Detect which cell encompasses the target text, then output its (x, y) center coordinate. 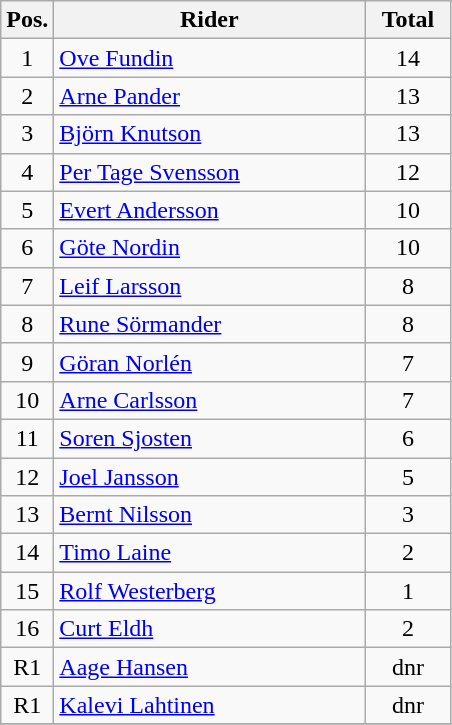
Aage Hansen (210, 667)
16 (28, 629)
11 (28, 438)
Rider (210, 20)
Arne Pander (210, 96)
Ove Fundin (210, 58)
Göran Norlén (210, 362)
Timo Laine (210, 553)
4 (28, 172)
Björn Knutson (210, 134)
Soren Sjosten (210, 438)
Bernt Nilsson (210, 515)
Joel Jansson (210, 477)
Per Tage Svensson (210, 172)
Leif Larsson (210, 286)
Rolf Westerberg (210, 591)
Rune Sörmander (210, 324)
9 (28, 362)
Kalevi Lahtinen (210, 705)
Göte Nordin (210, 248)
Total (408, 20)
Pos. (28, 20)
Curt Eldh (210, 629)
Arne Carlsson (210, 400)
Evert Andersson (210, 210)
15 (28, 591)
